Pinpoint the cell where the given text exists, returning its (x, y) midpoint coordinate. 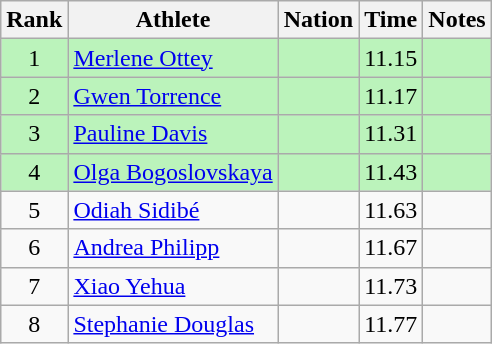
11.63 (391, 210)
Nation (318, 20)
7 (34, 286)
11.31 (391, 134)
Xiao Yehua (173, 286)
Gwen Torrence (173, 96)
11.43 (391, 172)
Andrea Philipp (173, 248)
Odiah Sidibé (173, 210)
8 (34, 324)
Merlene Ottey (173, 58)
Pauline Davis (173, 134)
11.15 (391, 58)
6 (34, 248)
4 (34, 172)
Rank (34, 20)
Stephanie Douglas (173, 324)
11.73 (391, 286)
11.17 (391, 96)
3 (34, 134)
5 (34, 210)
2 (34, 96)
1 (34, 58)
Athlete (173, 20)
Notes (457, 20)
11.77 (391, 324)
Olga Bogoslovskaya (173, 172)
11.67 (391, 248)
Time (391, 20)
